Scan for the cell matching the given text and deliver its (X, Y) coordinate at center. 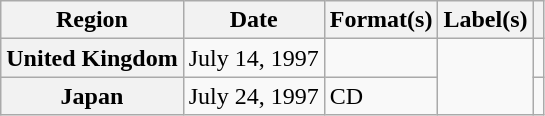
Region (92, 20)
Format(s) (381, 20)
July 14, 1997 (254, 58)
Japan (92, 96)
Label(s) (486, 20)
CD (381, 96)
Date (254, 20)
July 24, 1997 (254, 96)
United Kingdom (92, 58)
